Search for the cell housing the specified text and yield its (x, y) center coordinate. 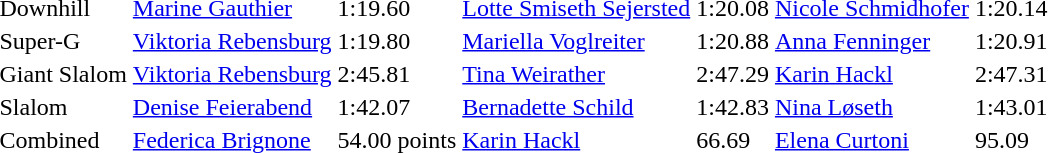
Mariella Voglreiter (576, 41)
2:47.29 (733, 74)
Denise Feierabend (232, 107)
Anna Fenninger (872, 41)
Nina Løseth (872, 107)
1:42.07 (397, 107)
Bernadette Schild (576, 107)
1:20.88 (733, 41)
Tina Weirather (576, 74)
1:19.80 (397, 41)
1:42.83 (733, 107)
2:45.81 (397, 74)
Karin Hackl (872, 74)
